Extract the (x, y) coordinate from the center of the cell holding the provided text.  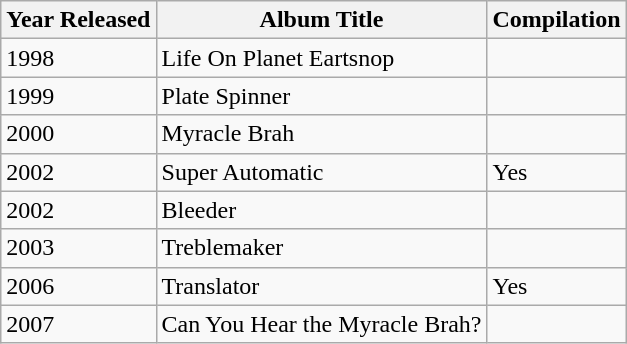
1998 (78, 58)
Plate Spinner (322, 96)
Myracle Brah (322, 134)
Super Automatic (322, 172)
Treblemaker (322, 248)
Can You Hear the Myracle Brah? (322, 324)
2000 (78, 134)
Bleeder (322, 210)
Compilation (556, 20)
2006 (78, 286)
2007 (78, 324)
Album Title (322, 20)
Life On Planet Eartsnop (322, 58)
Translator (322, 286)
Year Released (78, 20)
2003 (78, 248)
1999 (78, 96)
